Provide the (X, Y) coordinate of the cell's center where the given text is located.  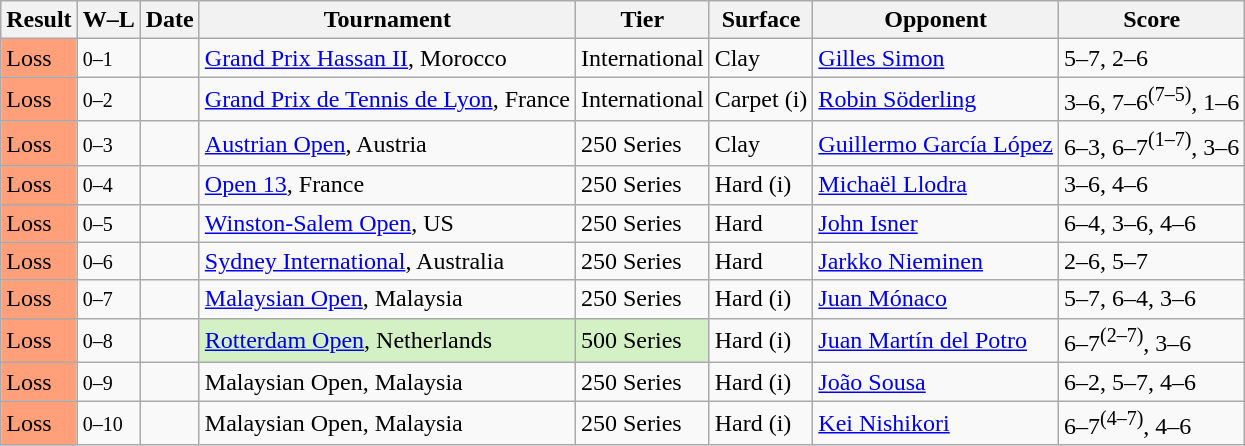
Austrian Open, Austria (387, 144)
John Isner (936, 223)
Guillermo García López (936, 144)
Result (39, 20)
5–7, 6–4, 3–6 (1151, 299)
5–7, 2–6 (1151, 58)
Grand Prix Hassan II, Morocco (387, 58)
6–4, 3–6, 4–6 (1151, 223)
0–3 (108, 144)
6–7(2–7), 3–6 (1151, 340)
0–8 (108, 340)
Score (1151, 20)
0–9 (108, 382)
0–6 (108, 261)
500 Series (642, 340)
Juan Martín del Potro (936, 340)
Juan Mónaco (936, 299)
6–2, 5–7, 4–6 (1151, 382)
Tier (642, 20)
João Sousa (936, 382)
3–6, 4–6 (1151, 185)
2–6, 5–7 (1151, 261)
Tournament (387, 20)
Winston-Salem Open, US (387, 223)
6–3, 6–7(1–7), 3–6 (1151, 144)
Rotterdam Open, Netherlands (387, 340)
6–7(4–7), 4–6 (1151, 424)
0–4 (108, 185)
0–1 (108, 58)
Michaël Llodra (936, 185)
3–6, 7–6(7–5), 1–6 (1151, 100)
Opponent (936, 20)
Gilles Simon (936, 58)
Robin Söderling (936, 100)
0–10 (108, 424)
0–2 (108, 100)
Sydney International, Australia (387, 261)
Surface (761, 20)
W–L (108, 20)
Open 13, France (387, 185)
0–5 (108, 223)
Date (170, 20)
Grand Prix de Tennis de Lyon, France (387, 100)
Kei Nishikori (936, 424)
0–7 (108, 299)
Jarkko Nieminen (936, 261)
Carpet (i) (761, 100)
